Locate the cell with the specified text and output its [x, y] center coordinate. 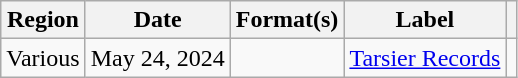
Tarsier Records [425, 58]
Label [425, 20]
Region [43, 20]
Format(s) [287, 20]
Date [158, 20]
May 24, 2024 [158, 58]
Various [43, 58]
